Find where the given text appears and provide that cell's center as (x, y) coordinate. 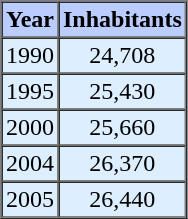
2004 (30, 164)
1990 (30, 56)
26,440 (122, 200)
25,430 (122, 92)
1995 (30, 92)
26,370 (122, 164)
2000 (30, 128)
Year (30, 20)
25,660 (122, 128)
Inhabitants (122, 20)
24,708 (122, 56)
2005 (30, 200)
